Extract the [x, y] coordinate from the center of the cell holding the provided text.  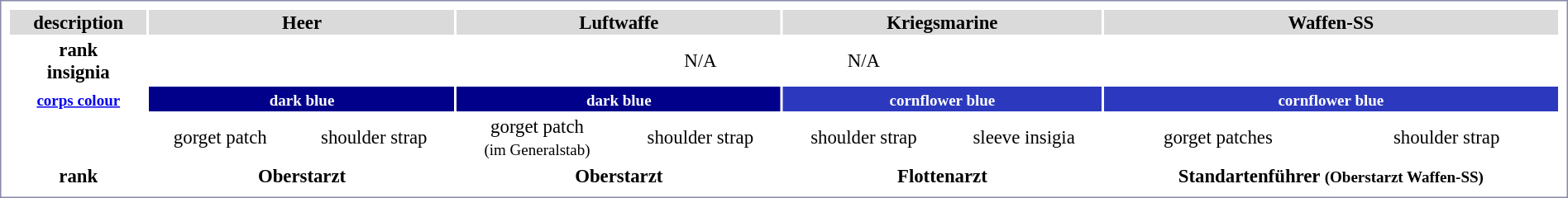
Waffen-SS [1331, 22]
corps colour [79, 99]
description [79, 22]
rankinsignia [79, 61]
gorget patch (im Generalstab) [538, 137]
Kriegsmarine [943, 22]
rank [79, 176]
Standartenführer (Oberstarzt Waffen-SS) [1331, 176]
gorget patches [1219, 137]
sleeve insigia [1024, 137]
Flottenarzt [943, 176]
Heer [303, 22]
gorget patch [220, 137]
Luftwaffe [619, 22]
